From the cell containing the given text, extract its center point as [x, y] coordinate. 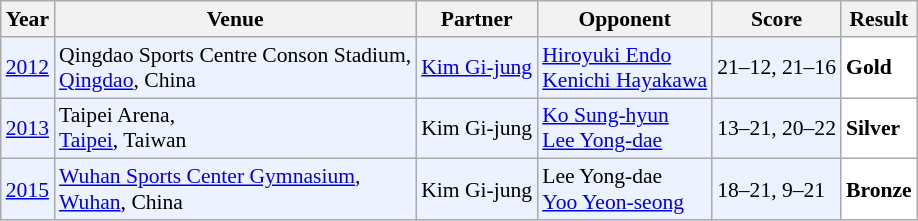
Qingdao Sports Centre Conson Stadium,Qingdao, China [235, 68]
Gold [879, 68]
Bronze [879, 190]
21–12, 21–16 [776, 68]
13–21, 20–22 [776, 128]
Wuhan Sports Center Gymnasium,Wuhan, China [235, 190]
Opponent [624, 19]
2013 [28, 128]
Year [28, 19]
2015 [28, 190]
18–21, 9–21 [776, 190]
2012 [28, 68]
Hiroyuki Endo Kenichi Hayakawa [624, 68]
Venue [235, 19]
Result [879, 19]
Ko Sung-hyun Lee Yong-dae [624, 128]
Lee Yong-dae Yoo Yeon-seong [624, 190]
Partner [476, 19]
Silver [879, 128]
Score [776, 19]
Taipei Arena,Taipei, Taiwan [235, 128]
